Detect which cell encompasses the target text, then output its (x, y) center coordinate. 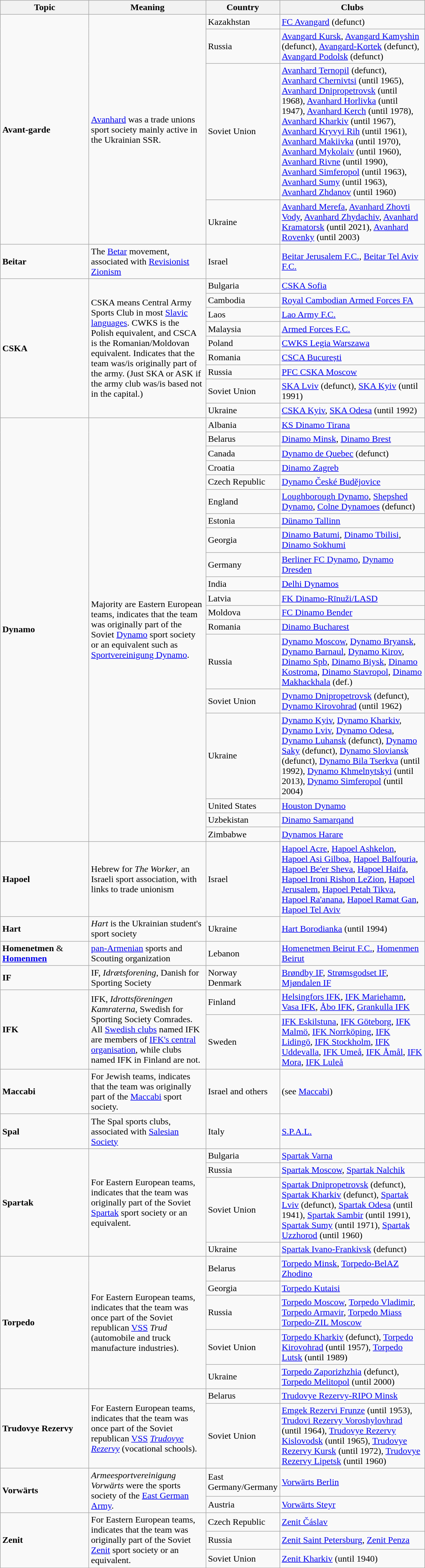
Canada (243, 453)
Latvia (243, 598)
Malaysia (243, 329)
For Eastern European teams, indicates that the team was originally part of the Soviet Zenit sport society or an equivalent. (147, 1540)
Trudovye Rezervy (45, 1428)
Spartak (45, 1202)
Torpedo Kharkiv (defunct), Torpedo Kirovohrad (until 1957), Torpedo Lutsk (until 1989) (352, 1347)
Country (243, 8)
(see Maccabi) (352, 1092)
For Eastern European teams, indicates that the team was once part of the Soviet republican VSS Trudovye Rezervy (vocational schools). (147, 1428)
Torpedo Minsk, Torpedo-BelAZ Zhodino (352, 1269)
Finland (243, 1002)
Homenetmen & Homenmen (45, 953)
Cambodia (243, 300)
Croatia (243, 468)
Lao Army F.C. (352, 314)
Torpedo Moscow, Torpedo Vladimir, Torpedo Armavir, Torpedo Miass Torpedo-ZIL Moscow (352, 1313)
SKA Lviv (defunct), SKA Kyiv (until 1991) (352, 391)
IFK Eskilstuna, IFK Göteborg, IFK Malmö, IFK Norrköping, IFK Lidingö, IFK Stockholm, IFK Uddevalla, IFK Umeå, IFK Åmål, IFK Mora, IFK Luleå (352, 1042)
Dynamo de Quebec (defunct) (352, 453)
Torpedo Kutaisi (352, 1288)
Sweden (243, 1042)
Loughborough Dynamo, Shepshed Dynamo, Colne Dynamoes (defunct) (352, 501)
Kazakhstan (243, 22)
Dynamo Moscow, Dynamo Bryansk, Dynamo Barnaul, Dynamo Kirov, Dinamo Spb, Dinamo Biysk, Dinamo Kostroma, Dinamo Stavropol, Dinamo Makhackhala (def.) (352, 662)
India (243, 584)
Hapoel (45, 879)
Dynamo Dnipropetrovsk (defunct), Dynamo Kirovohrad (until 1962) (352, 701)
Dinamo Batumi, Dinamo Tbilisi, Dinamo Sokhumi (352, 540)
Spartak Ivano-Frankivsk (defunct) (352, 1249)
Houston Dynamo (352, 806)
Zenit Saint Petersburg, Zenit Penza (352, 1540)
IF (45, 977)
United States (243, 806)
Dynamos Harare (352, 834)
CSKA Sofia (352, 286)
Spal (45, 1131)
CSKA Kyiv, SKA Odesa (until 1992) (352, 411)
Dinamo Zagreb (352, 468)
Dynamo České Budějovice (352, 482)
Spartak Moscow, Spartak Nalchik (352, 1170)
KS Dinamo Tirana (352, 425)
Zenit Kharkiv (until 1940) (352, 1558)
For Eastern European teams, indicates that the team was originally part of the Soviet Spartak sport society or an equivalent. (147, 1202)
Hart is the Ukrainian student's sport society (147, 929)
Berliner FC Dynamo, Dynamo Dresden (352, 564)
Dünamo Tallinn (352, 521)
CWKS Legia Warszawa (352, 343)
FK Dinamo-Rīnuži/LASD (352, 598)
Beitar Jerusalem F.C., Beitar Tel Aviv F.C. (352, 261)
Vorwärts Berlin (352, 1482)
Armed Forces F.C. (352, 329)
Topic (45, 8)
For Eastern European teams, indicates that the team was once part of the Soviet republican VSS Trud (automobile and truck manufacture industries). (147, 1323)
PFC CSKA Moscow (352, 372)
FC Dinamo Bender (352, 612)
The Betar movement, associated with Revisionist Zionism (147, 261)
Meaning (147, 8)
Homenetmen Beirut F.C., Homenmen Beirut (352, 953)
Dinamo Samarqand (352, 820)
Germany (243, 564)
Italy (243, 1131)
Avangard Kursk, Avangard Kamyshin (defunct), Avangard-Kortek (defunct), Avangard Podolsk (defunct) (352, 46)
Austria (243, 1505)
Torpedo (45, 1323)
Brøndby IF, Strømsgodset IF, Mjøndalen IF (352, 977)
Helsingfors IFK, IFK Mariehamn, Vasa IFK, Åbo IFK, Grankulla IFK (352, 1002)
England (243, 501)
Maccabi (45, 1092)
For Jewish teams, indicates that the team was originally part of the Maccabi sport society. (147, 1092)
IFK (45, 1029)
The Spal sports clubs, associated with Salesian Society (147, 1131)
Laos (243, 314)
Dinamo Bucharest (352, 627)
Lebanon (243, 953)
CSKA (45, 348)
Avanhard was a trade unions sport society mainly active in the Ukrainian SSR. (147, 129)
Avant-garde (45, 129)
Poland (243, 343)
Spartak Varna (352, 1156)
Trudovye Rezervy-RIPO Minsk (352, 1396)
Zenit Čáslav (352, 1522)
Vorwärts Steyr (352, 1505)
Armeesportvereinigung Vorwärts were the sports society of the East German Army. (147, 1491)
Dinamo Minsk, Dinamo Brest (352, 439)
East Germany/Germany (243, 1482)
Torpedo Zaporizhzhia (defunct), Torpedo Melitopol (until 2000) (352, 1376)
Avanhard Merefa, Avanhard Zhovti Vody, Avanhard Zhydachiv, Avanhard Kramatorsk (until 2021), Avanhard Rovenky (until 2003) (352, 222)
Zenit (45, 1540)
CSCA București (352, 357)
Norway Denmark (243, 977)
Uzbekistan (243, 820)
pan-Armenian sports and Scouting organization (147, 953)
Hebrew for The Worker, an Israeli sport association, with links to trade unionism (147, 879)
IF, Idrætsforening, Danish for Sporting Society (147, 977)
Israel and others (243, 1092)
Beitar (45, 261)
Delhi Dynamos (352, 584)
Vorwärts (45, 1491)
S.P.A.L. (352, 1131)
FC Avangard (defunct) (352, 22)
Estonia (243, 521)
Dynamo (45, 630)
Royal Cambodian Armed Forces FA (352, 300)
Clubs (352, 8)
Zimbabwe (243, 834)
Albania (243, 425)
Hart (45, 929)
Moldova (243, 612)
Hart Borodianka (until 1994) (352, 929)
